Pinpoint the cell where the given text exists, returning its [X, Y] midpoint coordinate. 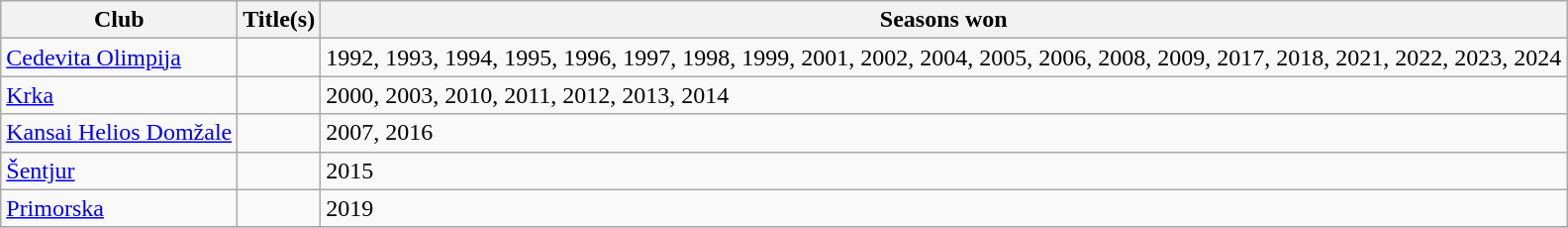
Cedevita Olimpija [119, 57]
Kansai Helios Domžale [119, 133]
Primorska [119, 208]
Krka [119, 95]
Title(s) [279, 20]
Seasons won [944, 20]
Club [119, 20]
2019 [944, 208]
2007, 2016 [944, 133]
1992, 1993, 1994, 1995, 1996, 1997, 1998, 1999, 2001, 2002, 2004, 2005, 2006, 2008, 2009, 2017, 2018, 2021, 2022, 2023, 2024 [944, 57]
Šentjur [119, 171]
2000, 2003, 2010, 2011, 2012, 2013, 2014 [944, 95]
2015 [944, 171]
